Return the (X, Y) coordinate for the center point of the cell that contains the specified text.  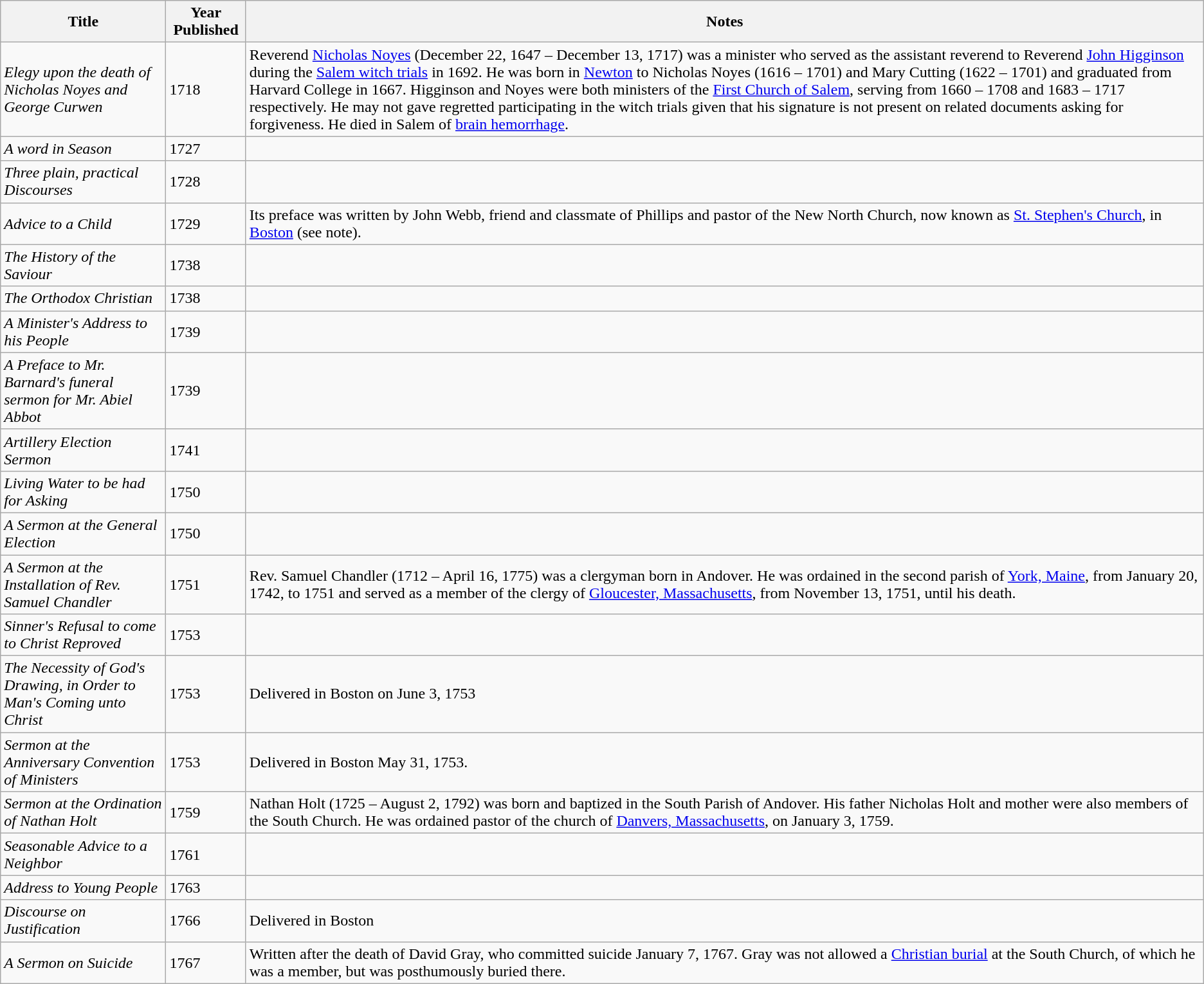
Address to Young People (84, 888)
Notes (724, 22)
Year Published (206, 22)
Three plain, practical Discourses (84, 181)
Living Water to be had for Asking (84, 491)
Elegy upon the death of Nicholas Noyes and George Curwen (84, 89)
A Sermon at the Installation of Rev. Samuel Chandler (84, 584)
Sermon at the Ordination of Nathan Holt (84, 813)
Artillery Election Sermon (84, 450)
1751 (206, 584)
Delivered in Boston on June 3, 1753 (724, 695)
1763 (206, 888)
The Orthodox Christian (84, 298)
Delivered in Boston May 31, 1753. (724, 762)
Sinner's Refusal to come to Christ Reproved (84, 635)
1729 (206, 224)
1759 (206, 813)
1741 (206, 450)
A Preface to Mr. Barnard's funeral sermon for Mr. Abiel Abbot (84, 391)
Title (84, 22)
1766 (206, 921)
Sermon at the Anniversary Convention of Ministers (84, 762)
Seasonable Advice to a Neighbor (84, 854)
A word in Season (84, 149)
1761 (206, 854)
1727 (206, 149)
A Sermon at the General Election (84, 534)
Advice to a Child (84, 224)
1718 (206, 89)
Discourse on Justification (84, 921)
A Sermon on Suicide (84, 962)
The Necessity of God's Drawing, in Order to Man's Coming unto Christ (84, 695)
1767 (206, 962)
Delivered in Boston (724, 921)
1728 (206, 181)
A Minister's Address to his People (84, 332)
The History of the Saviour (84, 265)
